Capture the cell that displays the provided text and extract its (x, y) central coordinate. 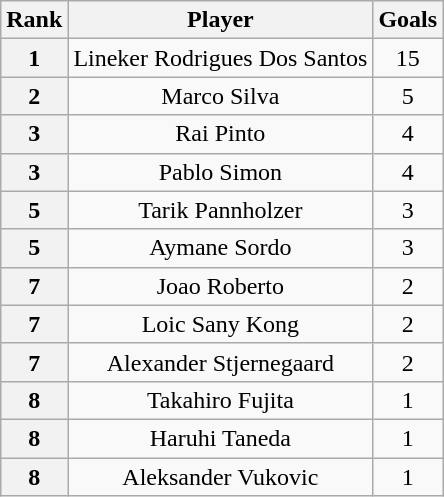
Loic Sany Kong (220, 324)
15 (408, 58)
Lineker Rodrigues Dos Santos (220, 58)
Joao Roberto (220, 286)
Alexander Stjernegaard (220, 362)
Rai Pinto (220, 134)
Rank (34, 20)
Goals (408, 20)
Haruhi Taneda (220, 438)
Pablo Simon (220, 172)
Marco Silva (220, 96)
Tarik Pannholzer (220, 210)
Aleksander Vukovic (220, 477)
Player (220, 20)
Aymane Sordo (220, 248)
Takahiro Fujita (220, 400)
